Provide the [x, y] coordinate of the cell's center where the given text is located.  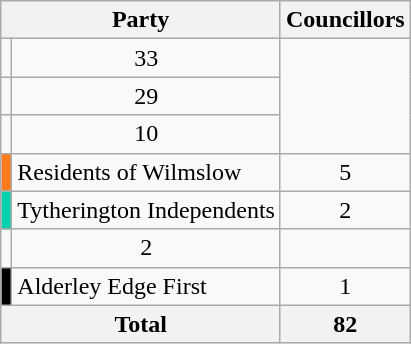
Residents of Wilmslow [146, 172]
82 [345, 324]
5 [345, 172]
Tytherington Independents [146, 210]
Councillors [345, 20]
Alderley Edge First [146, 286]
Party [141, 20]
33 [146, 58]
29 [146, 96]
Total [141, 324]
10 [146, 134]
1 [345, 286]
